Find where the given text appears and provide that cell's center as [X, Y] coordinate. 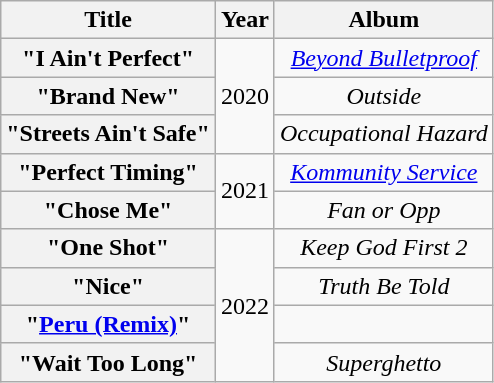
Title [108, 20]
"One Shot" [108, 248]
2020 [244, 96]
"Perfect Timing" [108, 172]
2022 [244, 305]
Keep God First 2 [384, 248]
Year [244, 20]
"Wait Too Long" [108, 362]
"Chose Me" [108, 210]
"Streets Ain't Safe" [108, 134]
Occupational Hazard [384, 134]
Album [384, 20]
Superghetto [384, 362]
Fan or Opp [384, 210]
2021 [244, 191]
Outside [384, 96]
Beyond Bulletproof [384, 58]
"Nice" [108, 286]
Kommunity Service [384, 172]
"I Ain't Perfect" [108, 58]
"Brand New" [108, 96]
"Peru (Remix)" [108, 324]
Truth Be Told [384, 286]
